Detect which cell encompasses the target text, then output its [x, y] center coordinate. 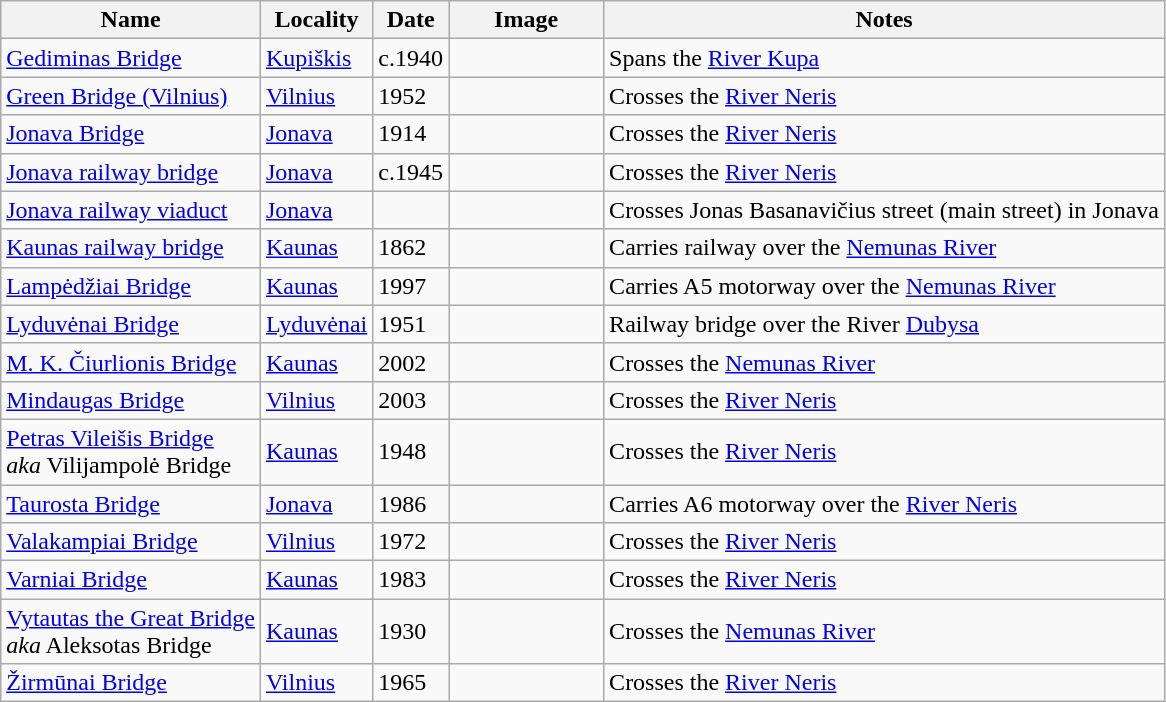
Green Bridge (Vilnius) [131, 96]
c.1940 [411, 58]
Notes [884, 20]
2003 [411, 400]
Jonava railway bridge [131, 172]
1986 [411, 503]
1965 [411, 683]
Valakampiai Bridge [131, 542]
Taurosta Bridge [131, 503]
1930 [411, 632]
Kupiškis [316, 58]
1948 [411, 452]
Jonava Bridge [131, 134]
Carries railway over the Nemunas River [884, 248]
Lyduvėnai [316, 324]
Kaunas railway bridge [131, 248]
1972 [411, 542]
1951 [411, 324]
1983 [411, 580]
Carries A6 motorway over the River Neris [884, 503]
Petras Vileišis Bridge aka Vilijampolė Bridge [131, 452]
Date [411, 20]
Carries A5 motorway over the Nemunas River [884, 286]
Image [526, 20]
c.1945 [411, 172]
2002 [411, 362]
Žirmūnai Bridge [131, 683]
Railway bridge over the River Dubysa [884, 324]
1997 [411, 286]
1862 [411, 248]
Jonava railway viaduct [131, 210]
Gediminas Bridge [131, 58]
1914 [411, 134]
1952 [411, 96]
Locality [316, 20]
M. K. Čiurlionis Bridge [131, 362]
Crosses Jonas Basanavičius street (main street) in Jonava [884, 210]
Name [131, 20]
Varniai Bridge [131, 580]
Vytautas the Great Bridge aka Aleksotas Bridge [131, 632]
Spans the River Kupa [884, 58]
Mindaugas Bridge [131, 400]
Lyduvėnai Bridge [131, 324]
Lampėdžiai Bridge [131, 286]
